Provide the (X, Y) coordinate of the cell's center where the given text is located.  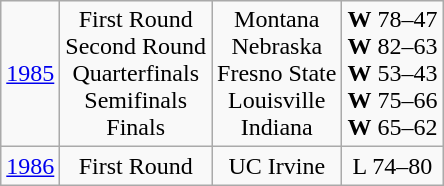
L 74–80 (392, 166)
MontanaNebraskaFresno StateLouisvilleIndiana (277, 74)
W 78–47W 82–63W 53–43W 75–66W 65–62 (392, 74)
1985 (30, 74)
First RoundSecond RoundQuarterfinalsSemifinalsFinals (136, 74)
First Round (136, 166)
1986 (30, 166)
UC Irvine (277, 166)
